Detect which cell encompasses the target text, then output its (x, y) center coordinate. 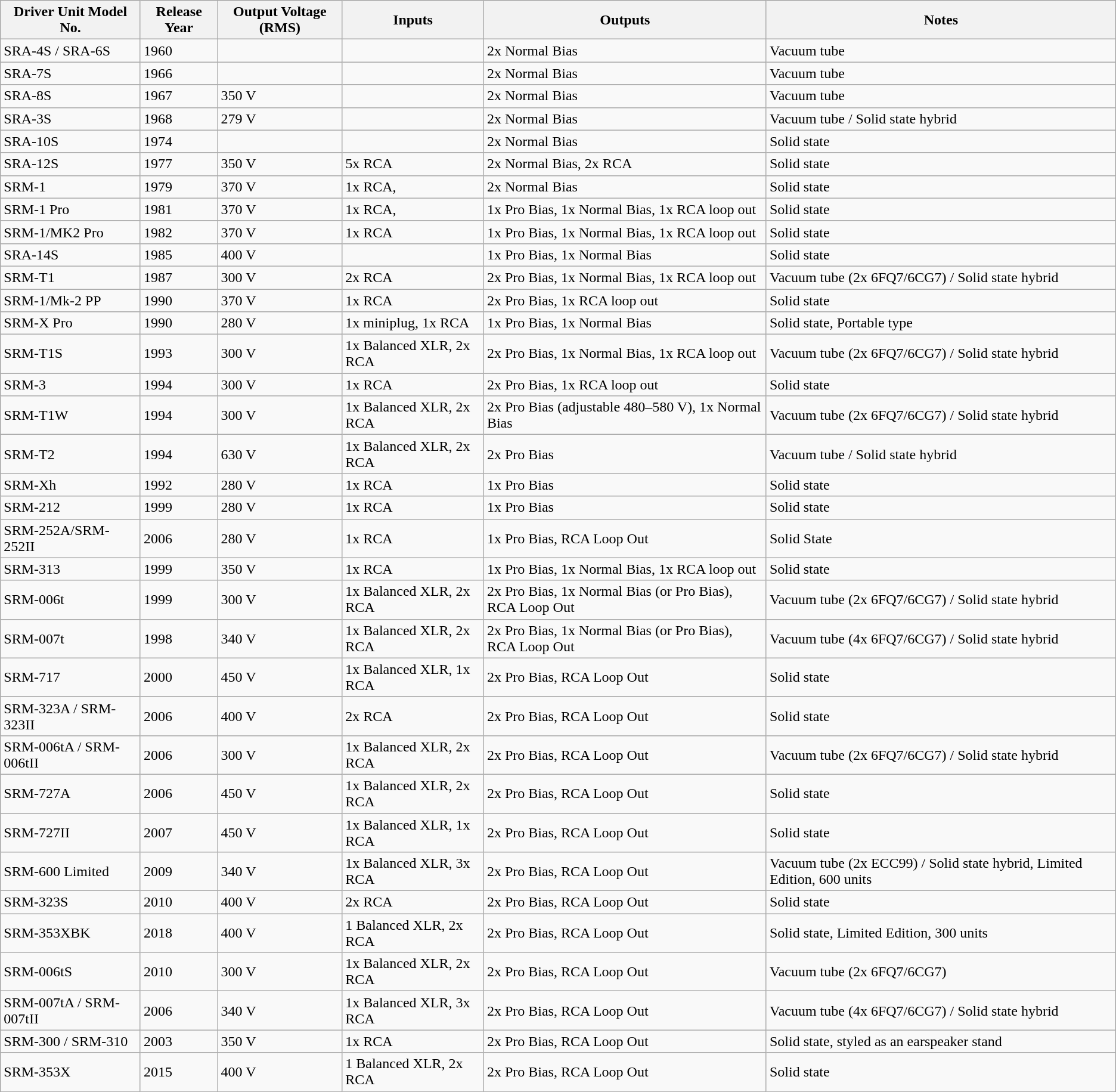
SRA-7S (70, 73)
SRM-323S (70, 902)
SRM-T1S (70, 354)
Solid State (941, 538)
5x RCA (413, 164)
Solid state, Portable type (941, 323)
279 V (280, 119)
Outputs (625, 20)
SRM-727II (70, 833)
SRM-313 (70, 569)
1981 (179, 209)
SRA-4S / SRA-6S (70, 51)
2003 (179, 1041)
2007 (179, 833)
Solid state, Limited Edition, 300 units (941, 933)
1968 (179, 119)
SRM-353X (70, 1072)
SRM-3 (70, 385)
SRM-717 (70, 678)
1966 (179, 73)
1982 (179, 232)
Vacuum tube (2x ECC99) / Solid state hybrid, Limited Edition, 600 units (941, 872)
Vacuum tube (2x 6FQ7/6CG7) (941, 972)
SRM-T1 (70, 277)
2009 (179, 872)
2x Normal Bias, 2x RCA (625, 164)
Output Voltage (RMS) (280, 20)
SRM-T2 (70, 454)
1960 (179, 51)
1x miniplug, 1x RCA (413, 323)
Inputs (413, 20)
Notes (941, 20)
1993 (179, 354)
1987 (179, 277)
2x Pro Bias (625, 454)
SRM-353XBK (70, 933)
SRM-Xh (70, 485)
2x Pro Bias (adjustable 480–580 V), 1x Normal Bias (625, 415)
1974 (179, 141)
SRM-006t (70, 600)
SRM-007t (70, 638)
SRA-14S (70, 255)
Driver Unit Model No. (70, 20)
SRM-323A / SRM-323II (70, 716)
SRA-3S (70, 119)
SRA-12S (70, 164)
SRM-006tS (70, 972)
SRM-1 Pro (70, 209)
SRM-1/MK2 Pro (70, 232)
SRM-727A (70, 793)
SRM-1/Mk-2 PP (70, 300)
2015 (179, 1072)
1977 (179, 164)
2018 (179, 933)
SRM-252A/SRM-252II (70, 538)
2000 (179, 678)
Solid state, styled as an earspeaker stand (941, 1041)
SRM-006tA / SRM-006tII (70, 755)
1998 (179, 638)
SRM-007tA / SRM-007tII (70, 1010)
Release Year (179, 20)
1x Pro Bias, RCA Loop Out (625, 538)
SRM-X Pro (70, 323)
1992 (179, 485)
SRA-8S (70, 96)
1985 (179, 255)
630 V (280, 454)
SRM-300 / SRM-310 (70, 1041)
SRA-10S (70, 141)
1979 (179, 187)
SRM-212 (70, 508)
SRM-T1W (70, 415)
SRM-1 (70, 187)
1967 (179, 96)
SRM-600 Limited (70, 872)
